Pinpoint the cell where the given text exists, returning its (x, y) midpoint coordinate. 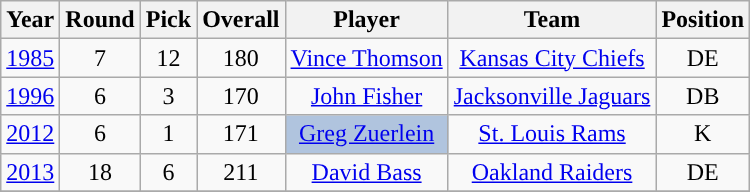
Position (703, 20)
Round (100, 20)
John Fisher (366, 96)
18 (100, 172)
171 (241, 134)
Jacksonville Jaguars (552, 96)
3 (168, 96)
1985 (30, 58)
180 (241, 58)
Vince Thomson (366, 58)
DB (703, 96)
Kansas City Chiefs (552, 58)
170 (241, 96)
7 (100, 58)
2013 (30, 172)
K (703, 134)
St. Louis Rams (552, 134)
1996 (30, 96)
1 (168, 134)
Greg Zuerlein (366, 134)
Year (30, 20)
Overall (241, 20)
Pick (168, 20)
12 (168, 58)
Oakland Raiders (552, 172)
Team (552, 20)
Player (366, 20)
211 (241, 172)
David Bass (366, 172)
2012 (30, 134)
